Pinpoint the cell where the given text exists, returning its [X, Y] midpoint coordinate. 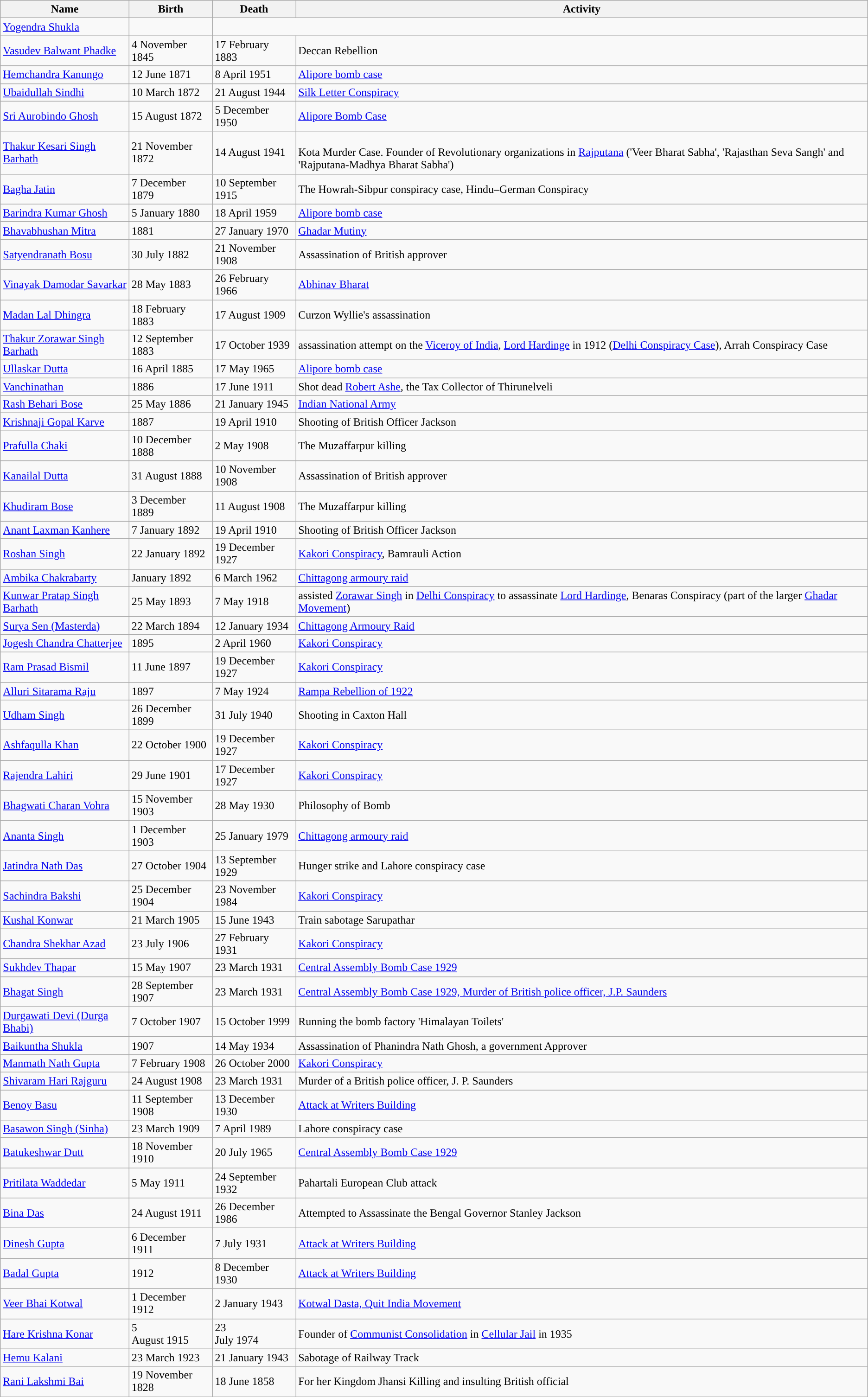
Krishnaji Gopal Karve [65, 422]
23 November 1984 [254, 896]
Batukeshwar Dutt [65, 1153]
11 September 1908 [171, 1104]
31 July 1940 [254, 715]
10 September 1915 [254, 189]
1895 [171, 643]
Name [65, 9]
4 November 1845 [171, 51]
17 August 1909 [254, 314]
Veer Bhai Kotwal [65, 1304]
15 August 1872 [171, 116]
5August 1915 [171, 1333]
27 October 1904 [171, 866]
Running the bomb factory 'Himalayan Toilets' [582, 1022]
Silk Letter Conspiracy [582, 92]
26 February 1966 [254, 285]
21 January 1945 [254, 404]
Philosophy of Bomb [582, 806]
Central Assembly Bomb Case 1929, Murder of British police officer, J.P. Saunders [582, 991]
8 April 1951 [254, 75]
Roshan Singh [65, 554]
13 September 1929 [254, 866]
7 October 1907 [171, 1022]
19 November 1828 [171, 1382]
21 January 1943 [254, 1358]
5 January 1880 [171, 213]
Bhagwati Charan Vohra [65, 806]
23July 1974 [254, 1333]
Kanailal Dutta [65, 476]
26 December 1986 [254, 1213]
Hunger strike and Lahore conspiracy case [582, 866]
28 May 1930 [254, 806]
Ubaidullah Sindhi [65, 92]
Durgawati Devi (Durga Bhabi) [65, 1022]
Attempted to Assassinate the Bengal Governor Stanley Jackson [582, 1213]
Kushal Konwar [65, 920]
7 February 1908 [171, 1063]
Alipore Bomb Case [582, 116]
The Howrah-Sibpur conspiracy case, Hindu–German Conspiracy [582, 189]
21 March 1905 [171, 920]
1 December 1903 [171, 836]
2 January 1943 [254, 1304]
Vasudev Balwant Phadke [65, 51]
Bhagat Singh [65, 991]
21 November 1908 [254, 254]
17 May 1965 [254, 369]
Ram Prasad Bismil [65, 667]
7 December 1879 [171, 189]
17 October 1939 [254, 345]
Bhavabhushan Mitra [65, 230]
Yogendra Shukla [65, 27]
Rani Lakshmi Bai [65, 1382]
assassination attempt on the Viceroy of India, Lord Hardinge in 1912 (Delhi Conspiracy Case), Arrah Conspiracy Case [582, 345]
Vinayak Damodar Savarkar [65, 285]
Ananta Singh [65, 836]
1886 [171, 387]
15 November 1903 [171, 806]
27 February 1931 [254, 944]
Shot dead Robert Ashe, the Tax Collector of Thirunelveli [582, 387]
5 May 1911 [171, 1183]
Bina Das [65, 1213]
Khudiram Bose [65, 506]
Jatindra Nath Das [65, 866]
Activity [582, 9]
Shooting in Caxton Hall [582, 715]
Lahore conspiracy case [582, 1129]
Thakur Kesari Singh Barhath [65, 153]
20 July 1965 [254, 1153]
1 December 1912 [171, 1304]
25 December 1904 [171, 896]
Kunwar Pratap Singh Barhath [65, 602]
23 March 1923 [171, 1358]
Hemchandra Kanungo [65, 75]
24 August 1911 [171, 1213]
15 June 1943 [254, 920]
Chittagong Armoury Raid [582, 625]
January 1892 [171, 578]
Assassination of Phanindra Nath Ghosh, a government Approver [582, 1046]
Madan Lal Dhingra [65, 314]
Udham Singh [65, 715]
Hare Krishna Konar [65, 1333]
1881 [171, 230]
12 September 1883 [171, 345]
Birth [171, 9]
10 November 1908 [254, 476]
28 May 1883 [171, 285]
Rajendra Lahiri [65, 775]
Alluri Sitarama Raju [65, 691]
27 January 1970 [254, 230]
18 June 1858 [254, 1382]
5 December 1950 [254, 116]
Ambika Chakrabarty [65, 578]
Satyendranath Bosu [65, 254]
21 November 1872 [171, 153]
Pahartali European Club attack [582, 1183]
8 December 1930 [254, 1273]
26 December 1899 [171, 715]
Hemu Kalani [65, 1358]
2 April 1960 [254, 643]
Murder of a British police officer, J. P. Saunders [582, 1081]
17 December 1927 [254, 775]
26 October 2000 [254, 1063]
1912 [171, 1273]
29 June 1901 [171, 775]
7 May 1918 [254, 602]
25 May 1893 [171, 602]
13 December 1930 [254, 1104]
18 November 1910 [171, 1153]
17 February 1883 [254, 51]
15 May 1907 [171, 968]
7 July 1931 [254, 1244]
28 September 1907 [171, 991]
Pritilata Waddedar [65, 1183]
Manmath Nath Gupta [65, 1063]
22 October 1900 [171, 746]
Ullaskar Dutta [65, 369]
Indian National Army [582, 404]
1897 [171, 691]
Sukhdev Thapar [65, 968]
Rash Behari Bose [65, 404]
15 October 1999 [254, 1022]
Curzon Wyllie's assassination [582, 314]
14 August 1941 [254, 153]
Kotwal Dasta, Quit India Movement [582, 1304]
6 December 1911 [171, 1244]
Bagha Jatin [65, 189]
24 September 1932 [254, 1183]
Ghadar Mutiny [582, 230]
Train sabotage Sarupathar [582, 920]
22 March 1894 [171, 625]
24 August 1908 [171, 1081]
Vanchinathan [65, 387]
Anant Laxman Kanhere [65, 530]
12 June 1871 [171, 75]
23 March 1909 [171, 1129]
Sachindra Bakshi [65, 896]
25 May 1886 [171, 404]
Prafulla Chaki [65, 446]
7 April 1989 [254, 1129]
Sri Aurobindo Ghosh [65, 116]
Benoy Basu [65, 1104]
12 January 1934 [254, 625]
1887 [171, 422]
For her Kingdom Jhansi Killing and insulting British official [582, 1382]
6 March 1962 [254, 578]
7 January 1892 [171, 530]
30 July 1882 [171, 254]
25 January 1979 [254, 836]
assisted Zorawar Singh in Delhi Conspiracy to assassinate Lord Hardinge, Benaras Conspiracy (part of the larger Ghadar Movement) [582, 602]
18 April 1959 [254, 213]
Badal Gupta [65, 1273]
Shivaram Hari Rajguru [65, 1081]
Thakur Zorawar Singh Barhath [65, 345]
Deccan Rebellion [582, 51]
21 August 1944 [254, 92]
Barindra Kumar Ghosh [65, 213]
11 June 1897 [171, 667]
31 August 1888 [171, 476]
2 May 1908 [254, 446]
Ashfaqulla Khan [65, 746]
Chandra Shekhar Azad [65, 944]
Rampa Rebellion of 1922 [582, 691]
Dinesh Gupta [65, 1244]
10 December 1888 [171, 446]
11 August 1908 [254, 506]
Death [254, 9]
23 July 1906 [171, 944]
17 June 1911 [254, 387]
3 December 1889 [171, 506]
Jogesh Chandra Chatterjee [65, 643]
22 January 1892 [171, 554]
Sabotage of Railway Track [582, 1358]
Baikuntha Shukla [65, 1046]
10 March 1872 [171, 92]
16 April 1885 [171, 369]
Surya Sen (Masterda) [65, 625]
Basawon Singh (Sinha) [65, 1129]
Kakori Conspiracy, Bamrauli Action [582, 554]
7 May 1924 [254, 691]
1907 [171, 1046]
14 May 1934 [254, 1046]
Abhinav Bharat [582, 285]
18 February 1883 [171, 314]
Founder of Communist Consolidation in Cellular Jail in 1935 [582, 1333]
